Scan for the cell matching the given text and deliver its [x, y] coordinate at center. 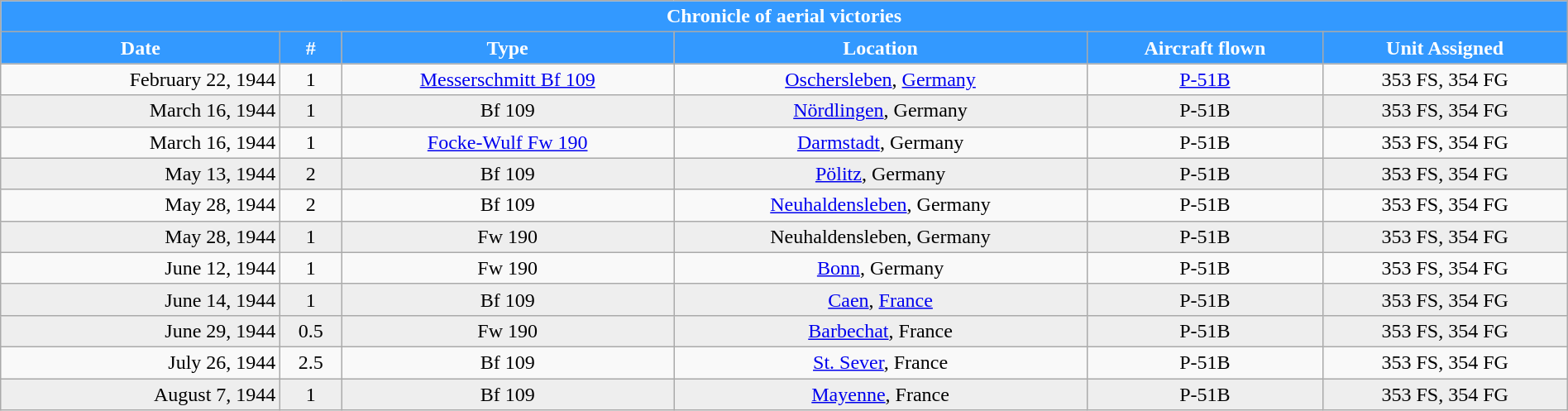
Location [881, 48]
August 7, 1944 [141, 394]
Bonn, Germany [881, 268]
May 13, 1944 [141, 174]
St. Sever, France [881, 362]
Focke-Wulf Fw 190 [508, 142]
Messerschmitt Bf 109 [508, 79]
Nördlingen, Germany [881, 111]
Type [508, 48]
Caen, France [881, 299]
July 26, 1944 [141, 362]
Chronicle of aerial victories [784, 17]
Oschersleben, Germany [881, 79]
Darmstadt, Germany [881, 142]
# [311, 48]
February 22, 1944 [141, 79]
June 29, 1944 [141, 331]
Aircraft flown [1205, 48]
Date [141, 48]
Unit Assigned [1445, 48]
0.5 [311, 331]
Mayenne, France [881, 394]
Pölitz, Germany [881, 174]
2.5 [311, 362]
June 14, 1944 [141, 299]
June 12, 1944 [141, 268]
Barbechat, France [881, 331]
